Output the (x, y) coordinate of the center of the cell containing the given text.  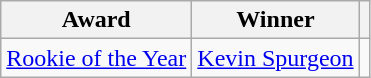
Kevin Spurgeon (276, 58)
Award (96, 20)
Winner (276, 20)
Rookie of the Year (96, 58)
